Pinpoint the cell where the given text exists, returning its (X, Y) midpoint coordinate. 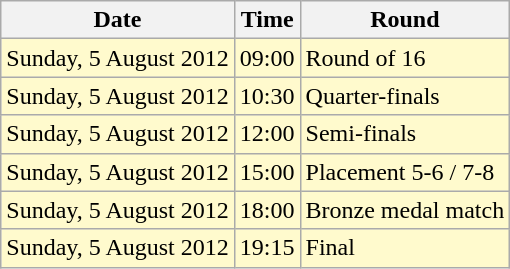
10:30 (267, 96)
19:15 (267, 248)
Placement 5-6 / 7-8 (405, 172)
Final (405, 248)
09:00 (267, 58)
Bronze medal match (405, 210)
Round (405, 20)
15:00 (267, 172)
Semi-finals (405, 134)
Date (118, 20)
Quarter-finals (405, 96)
Time (267, 20)
12:00 (267, 134)
18:00 (267, 210)
Round of 16 (405, 58)
